Extract the [X, Y] coordinate from the center of the cell holding the provided text.  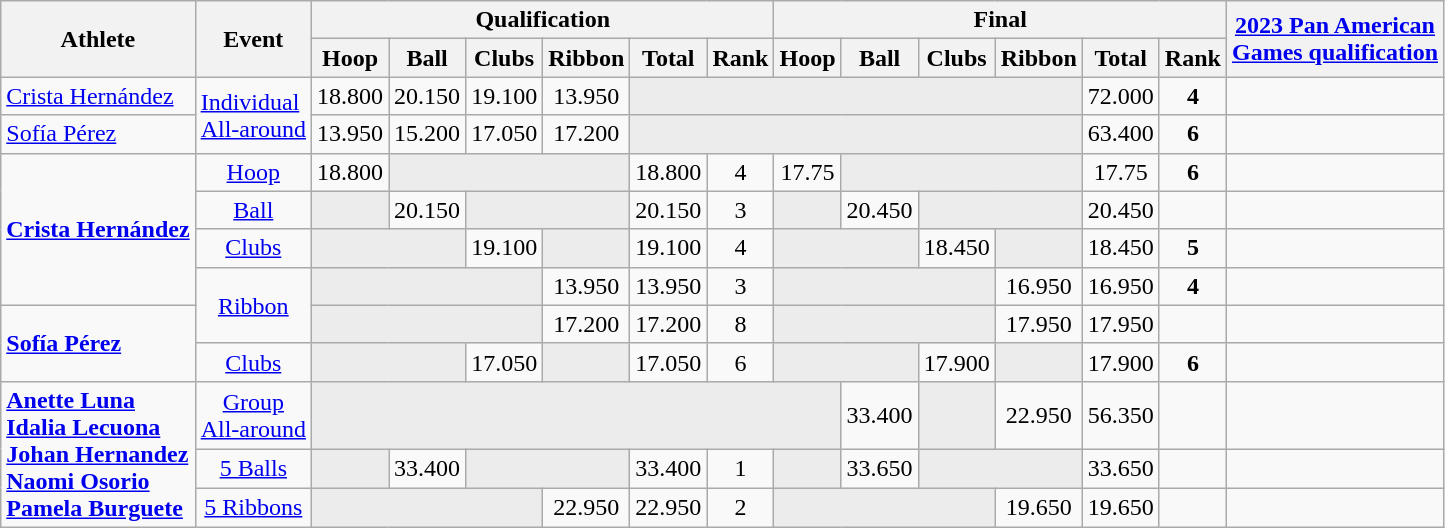
GroupAll-around [253, 414]
72.000 [1120, 96]
Anette LunaIdalia LecuonaJohan HernandezNaomi OsorioPamela Burguete [98, 454]
56.350 [1120, 414]
2 [740, 508]
1 [740, 468]
5 Balls [253, 468]
63.400 [1120, 134]
IndividualAll-around [253, 115]
Athlete [98, 39]
8 [740, 324]
5 [1192, 248]
Qualification [542, 20]
5 Ribbons [253, 508]
2023 Pan American Games qualification [1334, 39]
Event [253, 39]
Final [1000, 20]
15.200 [428, 134]
